Return the [X, Y] coordinate for the center point of the cell that contains the specified text.  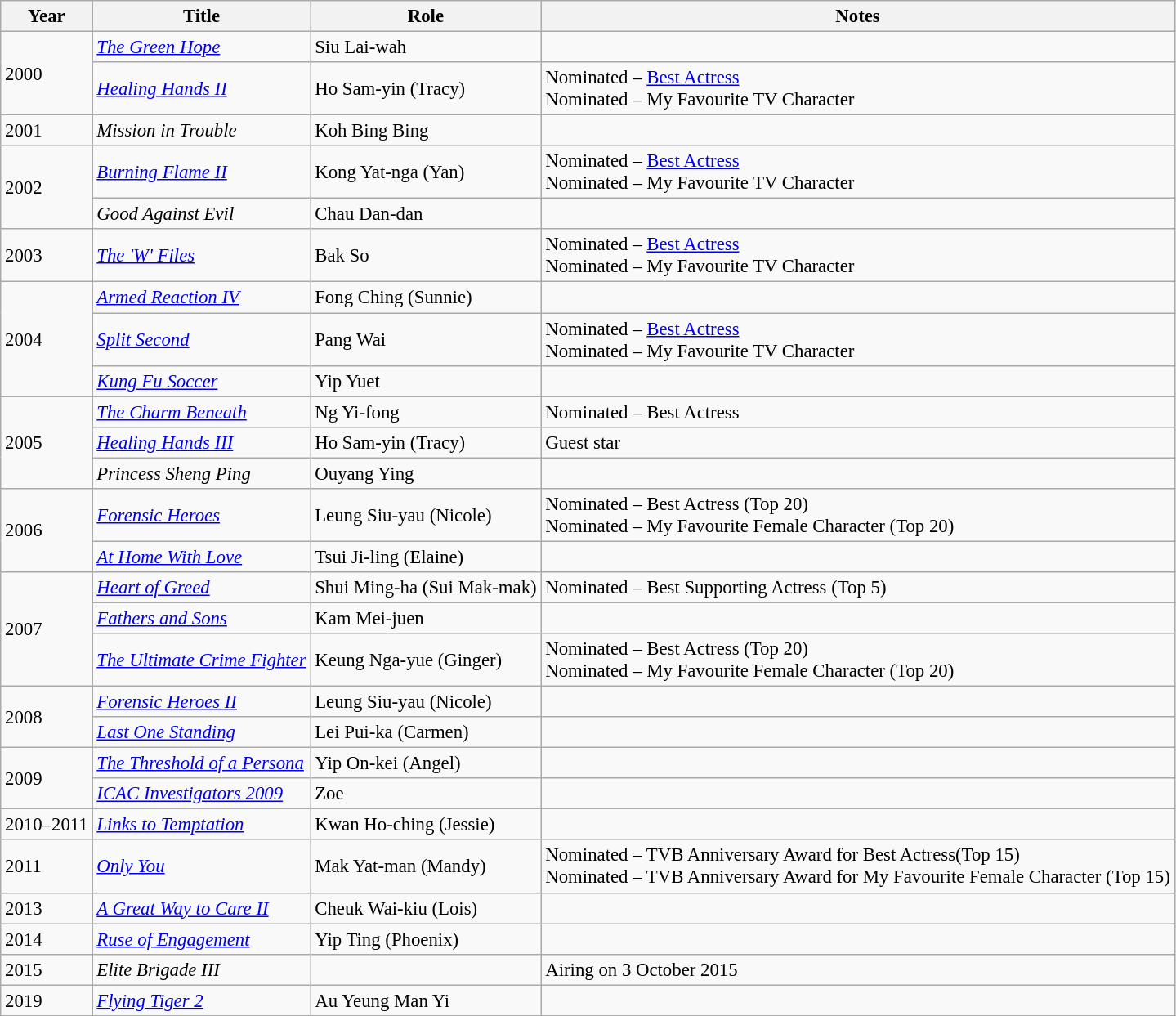
2019 [47, 1000]
Kwan Ho-ching (Jessie) [426, 825]
Year [47, 16]
2014 [47, 939]
Burning Flame II [201, 172]
Last One Standing [201, 732]
Koh Bing Bing [426, 131]
2003 [47, 255]
2009 [47, 778]
ICAC Investigators 2009 [201, 794]
2010–2011 [47, 825]
Yip On-kei (Angel) [426, 763]
Healing Hands II [201, 88]
Cheuk Wai-kiu (Lois) [426, 908]
Bak So [426, 255]
Ruse of Engagement [201, 939]
Siu Lai-wah [426, 47]
Healing Hands III [201, 442]
Mak Yat-man (Mandy) [426, 866]
Lei Pui-ka (Carmen) [426, 732]
2013 [47, 908]
2001 [47, 131]
Pang Wai [426, 340]
Links to Temptation [201, 825]
2006 [47, 530]
Role [426, 16]
The Ultimate Crime Fighter [201, 660]
Heart of Greed [201, 588]
Kong Yat-nga (Yan) [426, 172]
Title [201, 16]
2002 [47, 187]
Tsui Ji-ling (Elaine) [426, 557]
Kam Mei-juen [426, 618]
Au Yeung Man Yi [426, 1000]
Nominated – Best Supporting Actress (Top 5) [858, 588]
Nominated – Best Actress [858, 412]
Kung Fu Soccer [201, 381]
Keung Nga-yue (Ginger) [426, 660]
2004 [47, 339]
Nominated – TVB Anniversary Award for Best Actress(Top 15)Nominated – TVB Anniversary Award for My Favourite Female Character (Top 15) [858, 866]
Guest star [858, 442]
Only You [201, 866]
2007 [47, 629]
Armed Reaction IV [201, 298]
Fong Ching (Sunnie) [426, 298]
2000 [47, 74]
Forensic Heroes [201, 515]
Chau Dan-dan [426, 214]
Ouyang Ying [426, 473]
2011 [47, 866]
At Home With Love [201, 557]
Shui Ming-ha (Sui Mak-mak) [426, 588]
Mission in Trouble [201, 131]
The Threshold of a Persona [201, 763]
Zoe [426, 794]
The 'W' Files [201, 255]
Elite Brigade III [201, 969]
Princess Sheng Ping [201, 473]
Flying Tiger 2 [201, 1000]
Yip Ting (Phoenix) [426, 939]
Notes [858, 16]
A Great Way to Care II [201, 908]
Split Second [201, 340]
Good Against Evil [201, 214]
The Charm Beneath [201, 412]
Yip Yuet [426, 381]
Airing on 3 October 2015 [858, 969]
The Green Hope [201, 47]
2008 [47, 718]
Fathers and Sons [201, 618]
2015 [47, 969]
Ng Yi-fong [426, 412]
Forensic Heroes II [201, 702]
2005 [47, 443]
